Identify which cell holds the provided text, then report its (x, y) central coordinate. 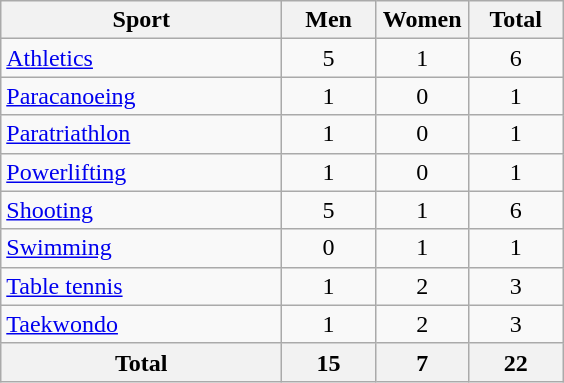
Men (329, 20)
Taekwondo (142, 324)
7 (422, 362)
Paratriathlon (142, 134)
Shooting (142, 210)
Swimming (142, 248)
22 (516, 362)
Paracanoeing (142, 96)
Table tennis (142, 286)
Powerlifting (142, 172)
Women (422, 20)
Athletics (142, 58)
Sport (142, 20)
15 (329, 362)
